For the text-containing cell, return its midpoint in [X, Y] coordinate format. 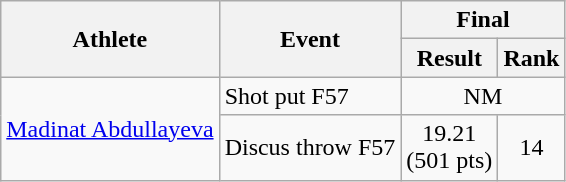
14 [532, 148]
Rank [532, 58]
Result [450, 58]
Athlete [110, 39]
19.21(501 pts) [450, 148]
Madinat Abdullayeva [110, 128]
Discus throw F57 [310, 148]
NM [483, 96]
Event [310, 39]
Shot put F57 [310, 96]
Final [483, 20]
